Detect which cell encompasses the target text, then output its (X, Y) center coordinate. 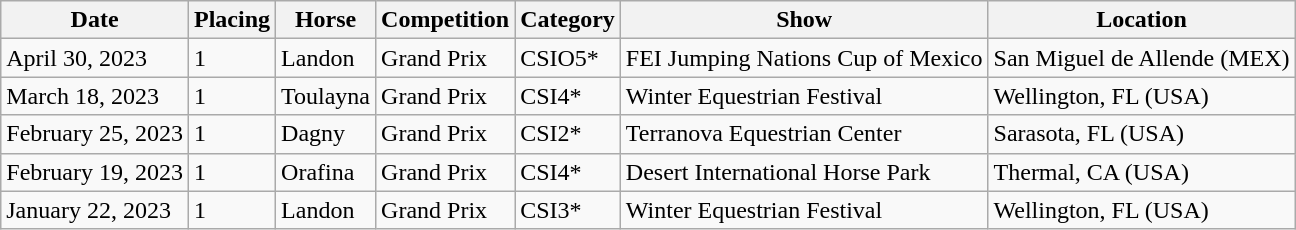
February 25, 2023 (95, 134)
Placing (232, 20)
CSI3* (568, 210)
Date (95, 20)
Thermal, CA (USA) (1142, 172)
Terranova Equestrian Center (804, 134)
Category (568, 20)
April 30, 2023 (95, 58)
FEI Jumping Nations Cup of Mexico (804, 58)
January 22, 2023 (95, 210)
Orafina (326, 172)
February 19, 2023 (95, 172)
Location (1142, 20)
Horse (326, 20)
Desert International Horse Park (804, 172)
Show (804, 20)
Toulayna (326, 96)
CSI2* (568, 134)
Sarasota, FL (USA) (1142, 134)
Dagny (326, 134)
Competition (446, 20)
CSIO5* (568, 58)
March 18, 2023 (95, 96)
San Miguel de Allende (MEX) (1142, 58)
